For the text-containing cell, return its midpoint in [x, y] coordinate format. 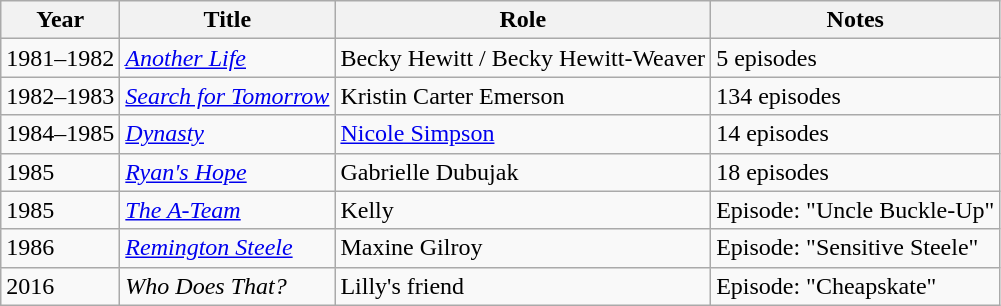
Kelly [523, 210]
2016 [60, 286]
1984–1985 [60, 134]
Kristin Carter Emerson [523, 96]
1982–1983 [60, 96]
Nicole Simpson [523, 134]
Year [60, 20]
Role [523, 20]
1986 [60, 248]
Episode: "Cheapskate" [856, 286]
Title [228, 20]
14 episodes [856, 134]
18 episodes [856, 172]
Ryan's Hope [228, 172]
Episode: "Sensitive Steele" [856, 248]
Search for Tomorrow [228, 96]
Becky Hewitt / Becky Hewitt-Weaver [523, 58]
1981–1982 [60, 58]
Gabrielle Dubujak [523, 172]
Who Does That? [228, 286]
Dynasty [228, 134]
Remington Steele [228, 248]
5 episodes [856, 58]
Notes [856, 20]
Lilly's friend [523, 286]
Maxine Gilroy [523, 248]
The A-Team [228, 210]
Episode: "Uncle Buckle-Up" [856, 210]
134 episodes [856, 96]
Another Life [228, 58]
